Scan for the cell matching the given text and deliver its [X, Y] coordinate at center. 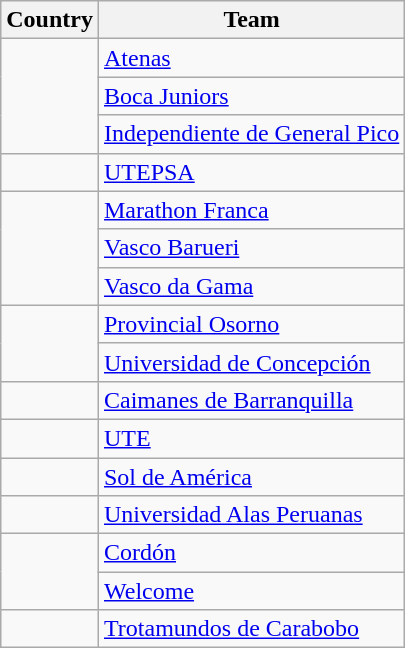
Vasco Barueri [251, 248]
Country [50, 20]
Boca Juniors [251, 96]
Caimanes de Barranquilla [251, 400]
UTEPSA [251, 172]
UTE [251, 438]
Sol de América [251, 477]
Marathon Franca [251, 210]
Universidad Alas Peruanas [251, 515]
Atenas [251, 58]
Cordón [251, 553]
Vasco da Gama [251, 286]
Independiente de General Pico [251, 134]
Provincial Osorno [251, 324]
Universidad de Concepción [251, 362]
Welcome [251, 591]
Trotamundos de Carabobo [251, 629]
Team [251, 20]
